Pinpoint the cell where the given text exists, returning its [X, Y] midpoint coordinate. 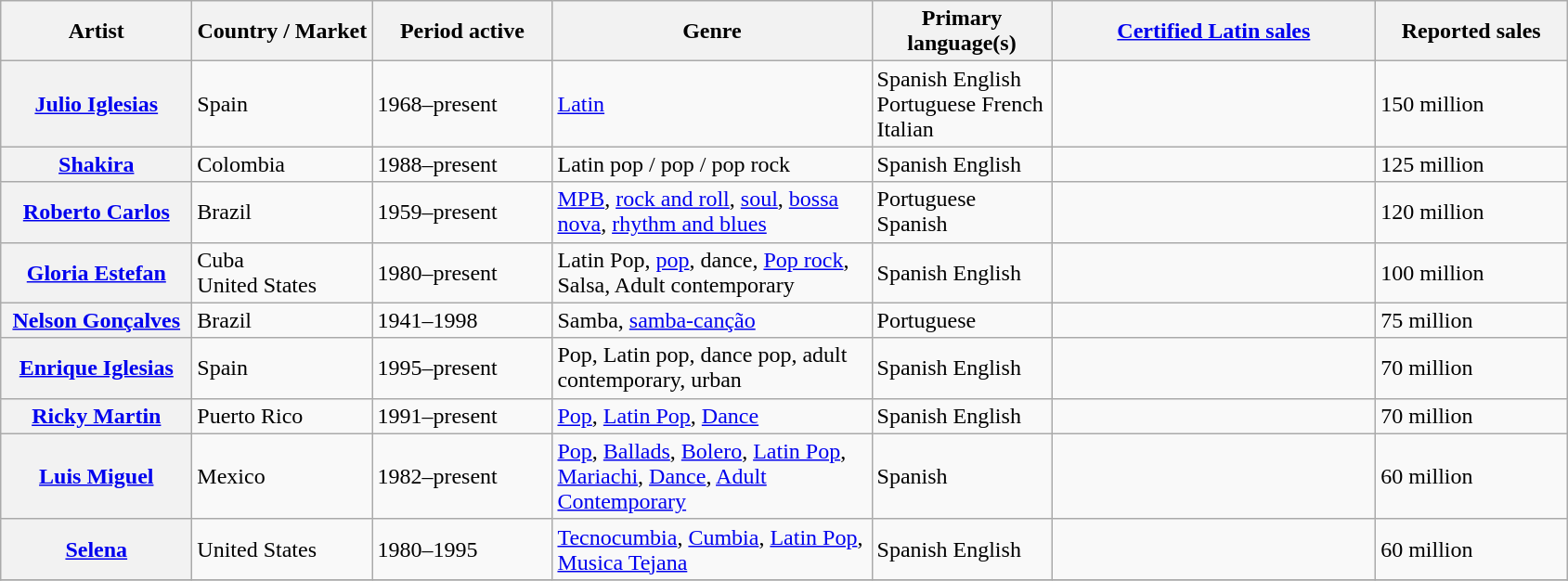
100 million [1471, 273]
Period active [462, 32]
Pop, Ballads, Bolero, Latin Pop, Mariachi, Dance, Adult Contemporary [712, 476]
Latin Pop, pop, dance, Pop rock, Salsa, Adult contemporary [712, 273]
Samba, samba-canção [712, 320]
Artist [97, 32]
125 million [1471, 164]
Julio Iglesias [97, 104]
Primary language(s) [962, 32]
1980–present [462, 273]
1968–present [462, 104]
CubaUnited States [282, 273]
MPB, rock and roll, soul, bossa nova, rhythm and blues [712, 212]
Colombia [282, 164]
Shakira [97, 164]
Luis Miguel [97, 476]
1988–present [462, 164]
Pop, Latin Pop, Dance [712, 416]
Roberto Carlos [97, 212]
Spanish English Portuguese French Italian [962, 104]
Nelson Gonçalves [97, 320]
Latin pop / pop / pop rock [712, 164]
Selena [97, 549]
Certified Latin sales [1214, 32]
Genre [712, 32]
Enrique Iglesias [97, 368]
Mexico [282, 476]
Tecnocumbia, Cumbia, Latin Pop, Musica Tejana [712, 549]
150 million [1471, 104]
Reported sales [1471, 32]
Ricky Martin [97, 416]
1980–1995 [462, 549]
United States [282, 549]
Country / Market [282, 32]
1982–present [462, 476]
Pop, Latin pop, dance pop, adult contemporary, urban [712, 368]
1959–present [462, 212]
Portuguese Spanish [962, 212]
1995–present [462, 368]
1991–present [462, 416]
Portuguese [962, 320]
Gloria Estefan [97, 273]
Latin [712, 104]
1941–1998 [462, 320]
75 million [1471, 320]
Puerto Rico [282, 416]
Spanish [962, 476]
120 million [1471, 212]
